Return (X, Y) of the center of cell containing provided text 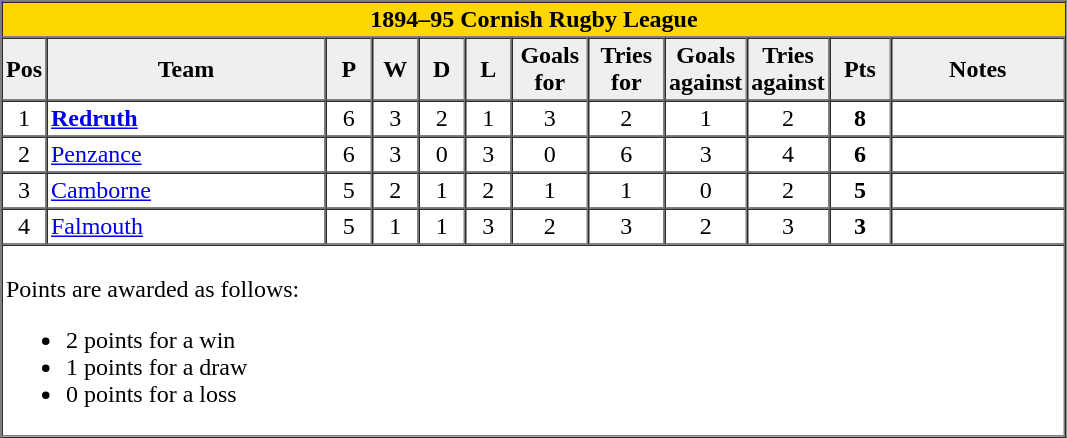
D (441, 70)
Penzance (186, 154)
P (349, 70)
Tries against (788, 70)
Falmouth (186, 226)
Goals against (705, 70)
Redruth (186, 118)
Pos (24, 70)
Team (186, 70)
Pts (860, 70)
Camborne (186, 190)
Tries for (626, 70)
8 (860, 118)
Goals for (550, 70)
Notes (978, 70)
W (395, 70)
1894–95 Cornish Rugby League (534, 20)
Points are awarded as follows:2 points for a win1 points for a draw0 points for a loss (534, 340)
L (488, 70)
